Pinpoint the cell where the given text exists, returning its (x, y) midpoint coordinate. 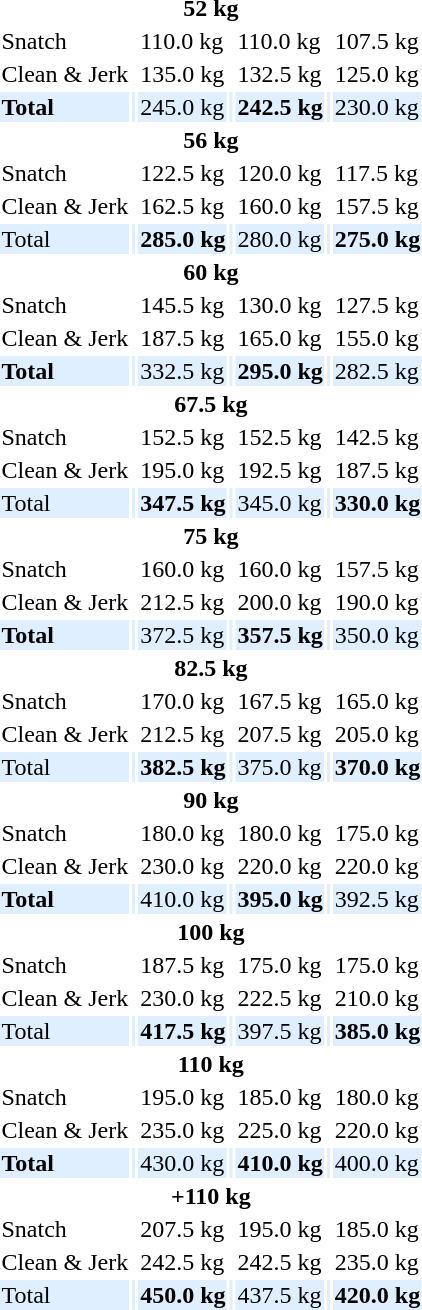
135.0 kg (183, 74)
400.0 kg (377, 1163)
162.5 kg (183, 206)
295.0 kg (280, 371)
145.5 kg (183, 305)
56 kg (211, 140)
285.0 kg (183, 239)
225.0 kg (280, 1130)
417.5 kg (183, 1031)
167.5 kg (280, 701)
222.5 kg (280, 998)
170.0 kg (183, 701)
200.0 kg (280, 602)
110 kg (211, 1064)
357.5 kg (280, 635)
100 kg (211, 932)
107.5 kg (377, 41)
350.0 kg (377, 635)
75 kg (211, 536)
67.5 kg (211, 404)
130.0 kg (280, 305)
280.0 kg (280, 239)
60 kg (211, 272)
142.5 kg (377, 437)
210.0 kg (377, 998)
430.0 kg (183, 1163)
190.0 kg (377, 602)
385.0 kg (377, 1031)
450.0 kg (183, 1295)
125.0 kg (377, 74)
437.5 kg (280, 1295)
330.0 kg (377, 503)
375.0 kg (280, 767)
395.0 kg (280, 899)
120.0 kg (280, 173)
372.5 kg (183, 635)
332.5 kg (183, 371)
245.0 kg (183, 107)
90 kg (211, 800)
122.5 kg (183, 173)
370.0 kg (377, 767)
155.0 kg (377, 338)
205.0 kg (377, 734)
345.0 kg (280, 503)
127.5 kg (377, 305)
282.5 kg (377, 371)
382.5 kg (183, 767)
132.5 kg (280, 74)
347.5 kg (183, 503)
82.5 kg (211, 668)
420.0 kg (377, 1295)
117.5 kg (377, 173)
397.5 kg (280, 1031)
275.0 kg (377, 239)
392.5 kg (377, 899)
192.5 kg (280, 470)
+110 kg (211, 1196)
